Return [X, Y] of the center of cell containing provided text 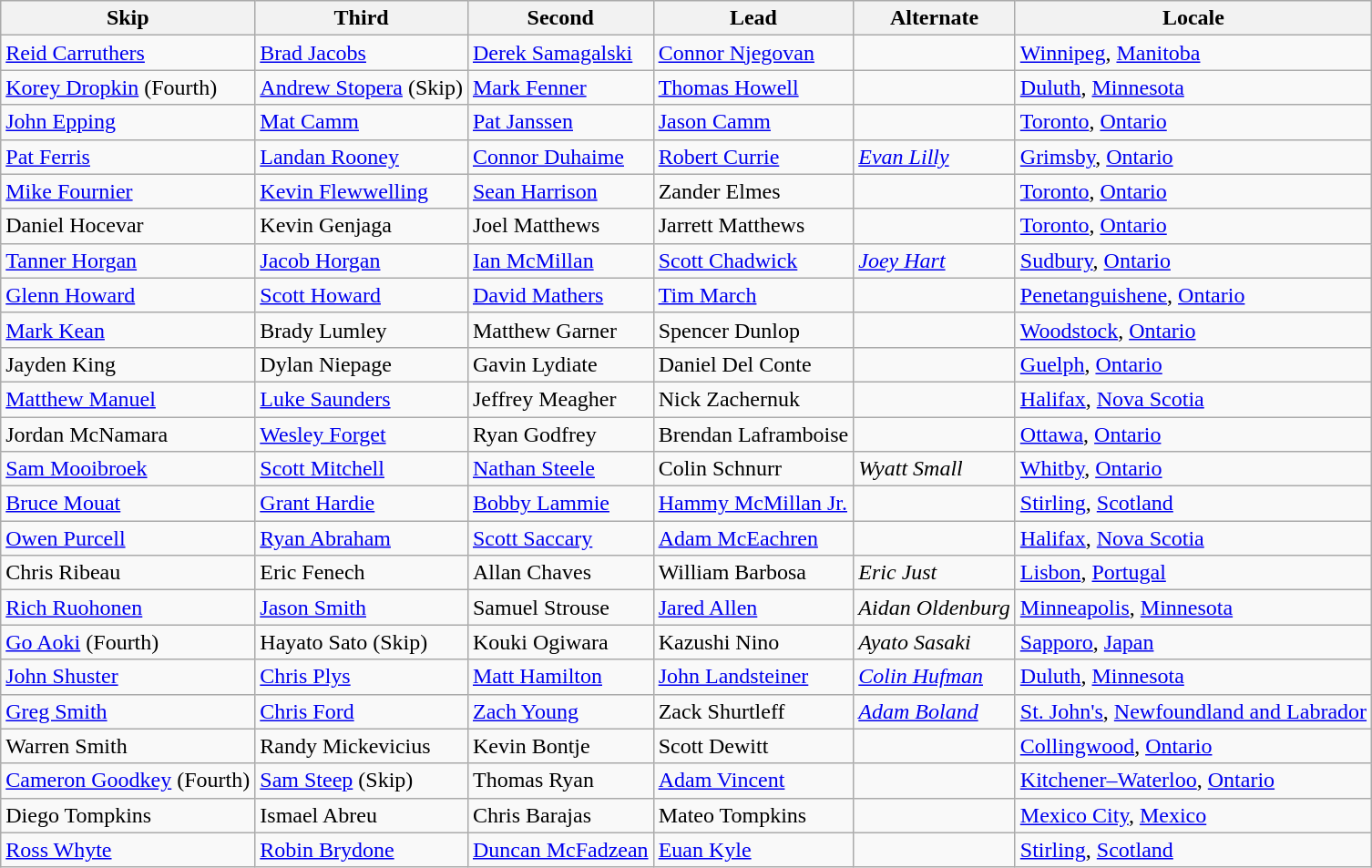
Mateo Tompkins [753, 815]
Chris Ribeau [128, 573]
Zack Shurtleff [753, 711]
Mat Camm [362, 122]
Pat Janssen [560, 122]
Gavin Lydiate [560, 364]
Scott Chadwick [753, 260]
Colin Schnurr [753, 469]
Jarrett Matthews [753, 226]
Bruce Mouat [128, 504]
Pat Ferris [128, 157]
Derek Samagalski [560, 53]
John Shuster [128, 677]
Mexico City, Mexico [1193, 815]
David Mathers [560, 295]
Robin Brydone [362, 850]
Eric Just [935, 573]
Wesley Forget [362, 434]
Zander Elmes [753, 191]
Ross Whyte [128, 850]
Go Aoki (Fourth) [128, 642]
Joey Hart [935, 260]
Jayden King [128, 364]
Jordan McNamara [128, 434]
Collingwood, Ontario [1193, 746]
Penetanguishene, Ontario [1193, 295]
Matt Hamilton [560, 677]
Ian McMillan [560, 260]
Scott Saccary [560, 538]
Jared Allen [753, 608]
Reid Carruthers [128, 53]
Sapporo, Japan [1193, 642]
Matthew Garner [560, 330]
Owen Purcell [128, 538]
Chris Plys [362, 677]
Ryan Abraham [362, 538]
Mark Kean [128, 330]
Eric Fenech [362, 573]
Chris Barajas [560, 815]
Tim March [753, 295]
Randy Mickevicius [362, 746]
Locale [1193, 18]
Cameron Goodkey (Fourth) [128, 781]
Diego Tompkins [128, 815]
Ryan Godfrey [560, 434]
Third [362, 18]
Andrew Stopera (Skip) [362, 87]
Adam Vincent [753, 781]
Grimsby, Ontario [1193, 157]
Kitchener–Waterloo, Ontario [1193, 781]
Sudbury, Ontario [1193, 260]
Tanner Horgan [128, 260]
Jason Smith [362, 608]
Kevin Genjaga [362, 226]
John Landsteiner [753, 677]
Adam McEachren [753, 538]
Kouki Ogiwara [560, 642]
Rich Ruohonen [128, 608]
Spencer Dunlop [753, 330]
Scott Mitchell [362, 469]
Allan Chaves [560, 573]
Joel Matthews [560, 226]
Whitby, Ontario [1193, 469]
Second [560, 18]
Brendan Laframboise [753, 434]
Ismael Abreu [362, 815]
Thomas Ryan [560, 781]
John Epping [128, 122]
Mike Fournier [128, 191]
Hayato Sato (Skip) [362, 642]
Scott Dewitt [753, 746]
Kevin Bontje [560, 746]
Ayato Sasaki [935, 642]
Matthew Manuel [128, 399]
Mark Fenner [560, 87]
Daniel Hocevar [128, 226]
Colin Hufman [935, 677]
Winnipeg, Manitoba [1193, 53]
Kevin Flewwelling [362, 191]
Hammy McMillan Jr. [753, 504]
Wyatt Small [935, 469]
Lead [753, 18]
Grant Hardie [362, 504]
Greg Smith [128, 711]
Adam Boland [935, 711]
Glenn Howard [128, 295]
Euan Kyle [753, 850]
Lisbon, Portugal [1193, 573]
Dylan Niepage [362, 364]
Jeffrey Meagher [560, 399]
Guelph, Ontario [1193, 364]
Woodstock, Ontario [1193, 330]
Korey Dropkin (Fourth) [128, 87]
Brad Jacobs [362, 53]
St. John's, Newfoundland and Labrador [1193, 711]
Aidan Oldenburg [935, 608]
Brady Lumley [362, 330]
Luke Saunders [362, 399]
William Barbosa [753, 573]
Landan Rooney [362, 157]
Sam Mooibroek [128, 469]
Sean Harrison [560, 191]
Chris Ford [362, 711]
Nick Zachernuk [753, 399]
Minneapolis, Minnesota [1193, 608]
Connor Duhaime [560, 157]
Ottawa, Ontario [1193, 434]
Alternate [935, 18]
Connor Njegovan [753, 53]
Daniel Del Conte [753, 364]
Thomas Howell [753, 87]
Zach Young [560, 711]
Nathan Steele [560, 469]
Jason Camm [753, 122]
Robert Currie [753, 157]
Scott Howard [362, 295]
Evan Lilly [935, 157]
Sam Steep (Skip) [362, 781]
Bobby Lammie [560, 504]
Jacob Horgan [362, 260]
Warren Smith [128, 746]
Kazushi Nino [753, 642]
Skip [128, 18]
Samuel Strouse [560, 608]
Duncan McFadzean [560, 850]
